Return [X, Y] of the center of cell containing provided text 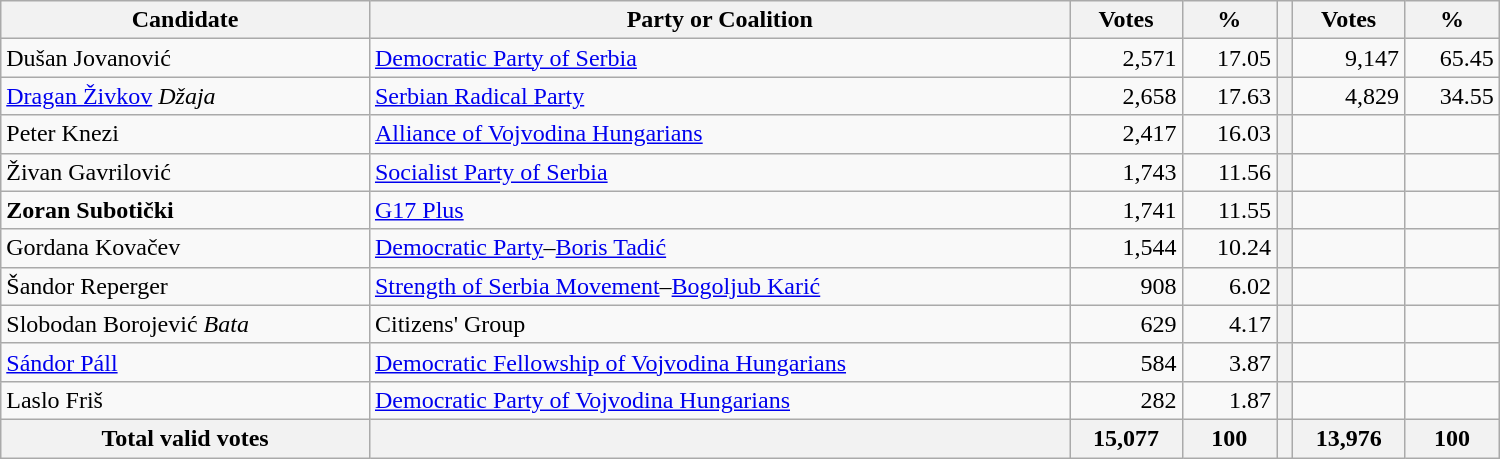
2,571 [1126, 58]
Democratic Party of Vojvodina Hungarians [720, 400]
Zoran Subotički [186, 210]
Strength of Serbia Movement–Bogoljub Karić [720, 286]
17.05 [1230, 58]
34.55 [1452, 96]
Democratic Party–Boris Tadić [720, 248]
Sándor Páll [186, 362]
1,544 [1126, 248]
Šandor Reperger [186, 286]
Peter Knezi [186, 134]
584 [1126, 362]
Total valid votes [186, 438]
10.24 [1230, 248]
Laslo Friš [186, 400]
Democratic Fellowship of Vojvodina Hungarians [720, 362]
1.87 [1230, 400]
Citizens' Group [720, 324]
Živan Gavrilović [186, 172]
G17 Plus [720, 210]
1,743 [1126, 172]
6.02 [1230, 286]
Alliance of Vojvodina Hungarians [720, 134]
3.87 [1230, 362]
Dragan Živkov Džaja [186, 96]
16.03 [1230, 134]
4.17 [1230, 324]
13,976 [1349, 438]
2,658 [1126, 96]
908 [1126, 286]
Democratic Party of Serbia [720, 58]
Socialist Party of Serbia [720, 172]
11.56 [1230, 172]
17.63 [1230, 96]
1,741 [1126, 210]
9,147 [1349, 58]
2,417 [1126, 134]
11.55 [1230, 210]
Candidate [186, 20]
Gordana Kovačev [186, 248]
65.45 [1452, 58]
Serbian Radical Party [720, 96]
4,829 [1349, 96]
282 [1126, 400]
Party or Coalition [720, 20]
629 [1126, 324]
Slobodan Borojević Bata [186, 324]
15,077 [1126, 438]
Dušan Jovanović [186, 58]
